For the text-containing cell, return its midpoint in [x, y] coordinate format. 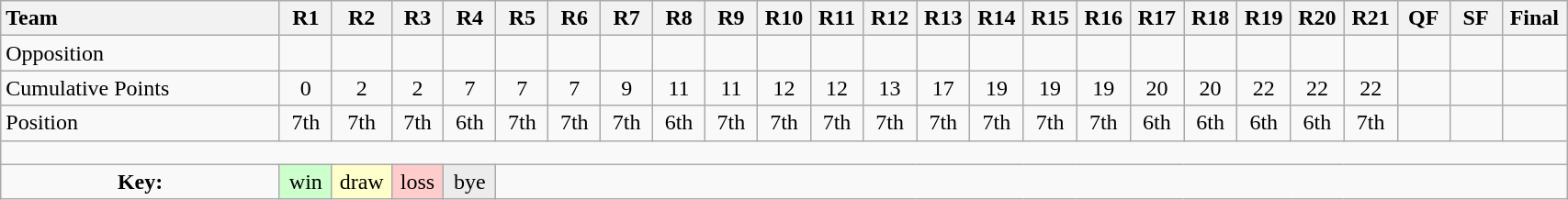
0 [305, 88]
Cumulative Points [141, 88]
R18 [1211, 18]
R2 [362, 18]
R8 [680, 18]
R11 [838, 18]
17 [943, 88]
R15 [1050, 18]
R17 [1156, 18]
R3 [417, 18]
R21 [1371, 18]
Opposition [141, 53]
R1 [305, 18]
loss [417, 182]
R16 [1103, 18]
Final [1534, 18]
R14 [997, 18]
R7 [626, 18]
R5 [522, 18]
R9 [731, 18]
bye [470, 182]
draw [362, 182]
QF [1424, 18]
9 [626, 88]
13 [889, 88]
R20 [1317, 18]
SF [1475, 18]
Team [141, 18]
R19 [1264, 18]
R13 [943, 18]
R6 [575, 18]
R4 [470, 18]
Position [141, 123]
Key: [141, 182]
R10 [784, 18]
win [305, 182]
R12 [889, 18]
